Identify which cell holds the provided text, then report its [x, y] central coordinate. 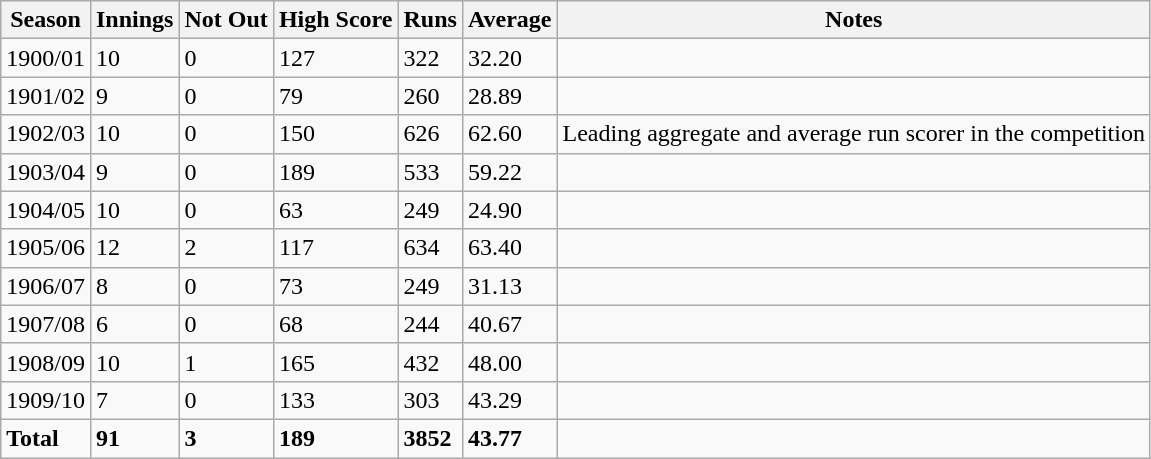
3 [226, 438]
59.22 [510, 172]
7 [134, 400]
1903/04 [46, 172]
40.67 [510, 324]
1906/07 [46, 286]
2 [226, 248]
Season [46, 20]
260 [430, 96]
6 [134, 324]
32.20 [510, 58]
31.13 [510, 286]
117 [336, 248]
68 [336, 324]
322 [430, 58]
Runs [430, 20]
24.90 [510, 210]
1909/10 [46, 400]
63.40 [510, 248]
8 [134, 286]
63 [336, 210]
79 [336, 96]
48.00 [510, 362]
Total [46, 438]
127 [336, 58]
634 [430, 248]
3852 [430, 438]
12 [134, 248]
303 [430, 400]
Innings [134, 20]
Leading aggregate and average run scorer in the competition [854, 134]
Average [510, 20]
1905/06 [46, 248]
28.89 [510, 96]
1 [226, 362]
432 [430, 362]
73 [336, 286]
Not Out [226, 20]
1900/01 [46, 58]
91 [134, 438]
1902/03 [46, 134]
1908/09 [46, 362]
244 [430, 324]
43.77 [510, 438]
1901/02 [46, 96]
1907/08 [46, 324]
62.60 [510, 134]
Notes [854, 20]
626 [430, 134]
43.29 [510, 400]
150 [336, 134]
165 [336, 362]
133 [336, 400]
1904/05 [46, 210]
533 [430, 172]
High Score [336, 20]
